From the cell containing the given text, extract its center point as [x, y] coordinate. 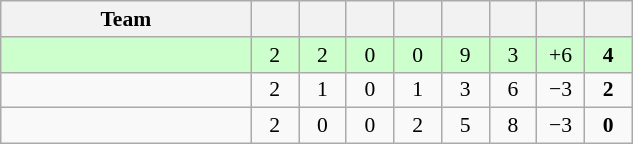
+6 [561, 55]
9 [465, 55]
5 [465, 126]
8 [513, 126]
Team [126, 19]
4 [608, 55]
6 [513, 90]
